From the cell containing the given text, extract its center point as (x, y) coordinate. 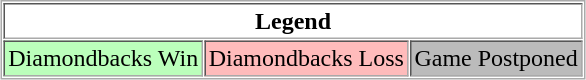
Game Postponed (496, 58)
Diamondbacks Loss (306, 58)
Legend (294, 21)
Diamondbacks Win (104, 58)
